Provide the (X, Y) coordinate of the cell's center where the given text is located.  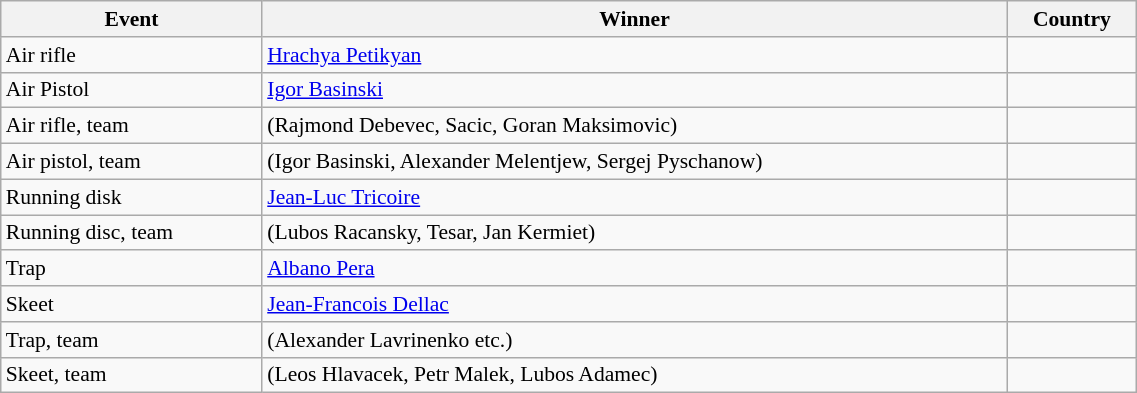
Air Pistol (132, 90)
(Igor Basinski, Alexander Melentjew, Sergej Pyschanow) (634, 162)
Hrachya Petikyan (634, 55)
Winner (634, 19)
Event (132, 19)
Trap (132, 269)
Air rifle (132, 55)
Air pistol, team (132, 162)
Jean-Francois Dellac (634, 304)
(Alexander Lavrinenko etc.) (634, 340)
Air rifle, team (132, 126)
Skeet (132, 304)
(Lubos Racansky, Tesar, Jan Kermiet) (634, 233)
(Rajmond Debevec, Sacic, Goran Maksimovic) (634, 126)
Trap, team (132, 340)
(Leos Hlavacek, Petr Malek, Lubos Adamec) (634, 375)
Running disk (132, 197)
Skeet, team (132, 375)
Jean-Luc Tricoire (634, 197)
Igor Basinski (634, 90)
Running disc, team (132, 233)
Albano Pera (634, 269)
Country (1072, 19)
